Identify which cell holds the provided text, then report its (x, y) central coordinate. 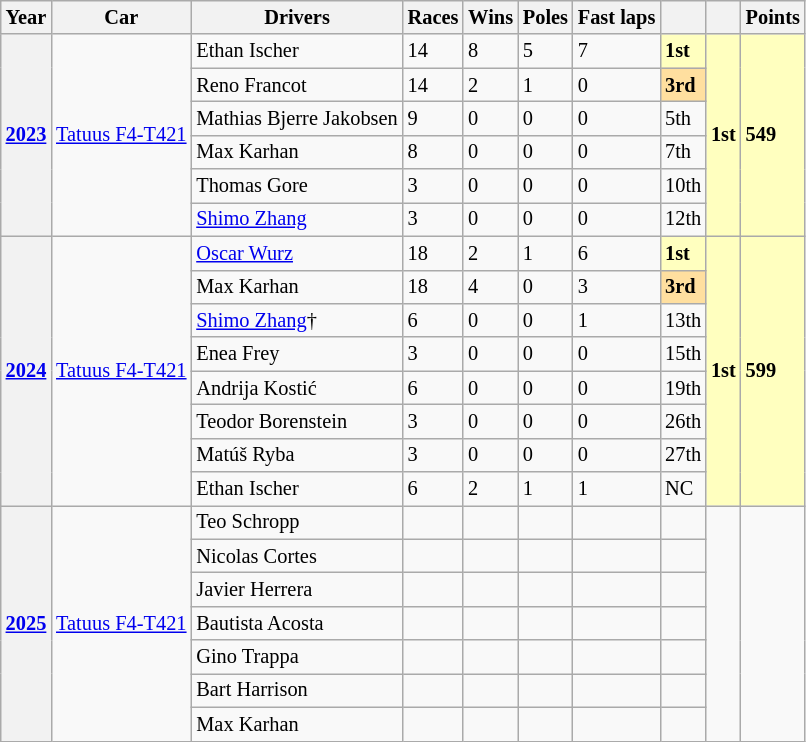
Year (26, 17)
2023 (26, 135)
13th (683, 320)
599 (773, 370)
Car (121, 17)
Bart Harrison (296, 690)
Points (773, 17)
Races (434, 17)
12th (683, 219)
27th (683, 455)
5 (546, 51)
Thomas Gore (296, 186)
549 (773, 135)
2025 (26, 623)
19th (683, 388)
7 (616, 51)
Drivers (296, 17)
NC (683, 489)
4 (490, 287)
Bautista Acosta (296, 623)
Shimo Zhang (296, 219)
Poles (546, 17)
2024 (26, 370)
Reno Francot (296, 85)
Teodor Borenstein (296, 421)
Mathias Bjerre Jakobsen (296, 118)
Matúš Ryba (296, 455)
26th (683, 421)
9 (434, 118)
Andrija Kostić (296, 388)
15th (683, 354)
5th (683, 118)
Nicolas Cortes (296, 556)
Oscar Wurz (296, 253)
10th (683, 186)
Enea Frey (296, 354)
Teo Schropp (296, 522)
Fast laps (616, 17)
Wins (490, 17)
Gino Trappa (296, 657)
Shimo Zhang† (296, 320)
7th (683, 152)
Javier Herrera (296, 589)
